Provide the (x, y) coordinate of the cell's center where the given text is located.  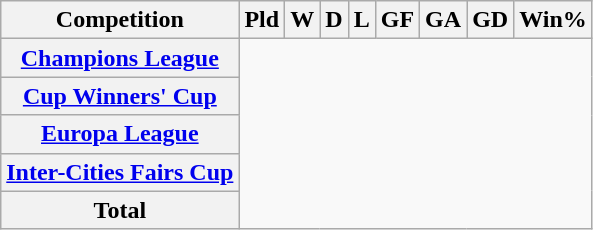
Inter-Cities Fairs Cup (120, 172)
Total (120, 210)
Pld (262, 20)
GF (397, 20)
D (334, 20)
Win% (554, 20)
L (362, 20)
Europa League (120, 134)
GA (444, 20)
Cup Winners' Cup (120, 96)
W (302, 20)
Champions League (120, 58)
GD (490, 20)
Competition (120, 20)
